Output the [x, y] coordinate of the center of the cell containing the given text.  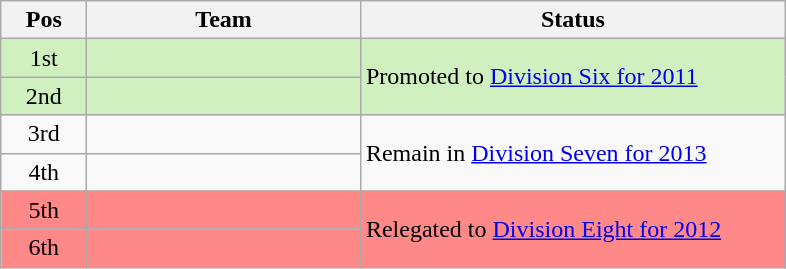
6th [44, 248]
Relegated to Division Eight for 2012 [572, 229]
4th [44, 172]
3rd [44, 134]
5th [44, 210]
2nd [44, 96]
Pos [44, 20]
Promoted to Division Six for 2011 [572, 77]
Status [572, 20]
Remain in Division Seven for 2013 [572, 153]
Team [224, 20]
1st [44, 58]
